Detect which cell encompasses the target text, then output its [x, y] center coordinate. 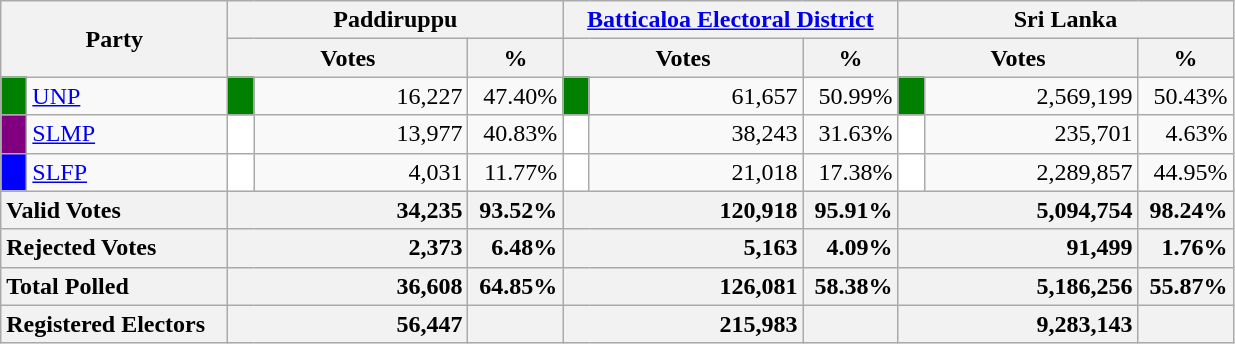
Paddiruppu [396, 20]
13,977 [361, 134]
215,983 [683, 324]
UNP [128, 96]
Valid Votes [114, 210]
9,283,143 [1018, 324]
36,608 [348, 286]
38,243 [696, 134]
2,373 [348, 248]
Party [114, 39]
11.77% [516, 172]
4.09% [850, 248]
91,499 [1018, 248]
95.91% [850, 210]
Registered Electors [114, 324]
2,289,857 [1031, 172]
17.38% [850, 172]
40.83% [516, 134]
5,094,754 [1018, 210]
SLFP [128, 172]
5,186,256 [1018, 286]
5,163 [683, 248]
120,918 [683, 210]
21,018 [696, 172]
SLMP [128, 134]
6.48% [516, 248]
126,081 [683, 286]
61,657 [696, 96]
Total Polled [114, 286]
1.76% [1186, 248]
55.87% [1186, 286]
Rejected Votes [114, 248]
50.99% [850, 96]
56,447 [348, 324]
34,235 [348, 210]
98.24% [1186, 210]
50.43% [1186, 96]
235,701 [1031, 134]
2,569,199 [1031, 96]
64.85% [516, 286]
Batticaloa Electoral District [730, 20]
16,227 [361, 96]
44.95% [1186, 172]
Sri Lanka [1066, 20]
93.52% [516, 210]
31.63% [850, 134]
4.63% [1186, 134]
47.40% [516, 96]
58.38% [850, 286]
4,031 [361, 172]
